For the text-containing cell, return its midpoint in (x, y) coordinate format. 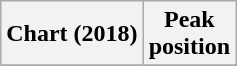
Chart (2018) (72, 34)
Peakposition (189, 34)
